Detect which cell encompasses the target text, then output its (x, y) center coordinate. 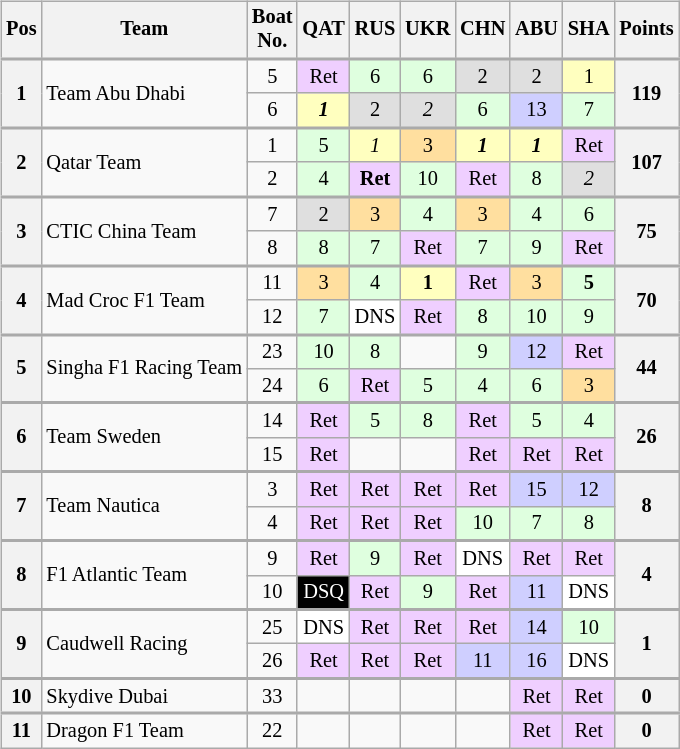
ABU (536, 30)
Skydive Dubai (144, 696)
BoatNo. (272, 30)
Team Nautica (144, 506)
23 (272, 351)
RUS (375, 30)
119 (647, 94)
Caudwell Racing (144, 644)
SHA (589, 30)
Team Sweden (144, 438)
75 (647, 232)
Mad Croc F1 Team (144, 300)
107 (647, 162)
33 (272, 696)
QAT (323, 30)
Dragon F1 Team (144, 731)
Team (144, 30)
Qatar Team (144, 162)
25 (272, 627)
Team Abu Dhabi (144, 94)
F1 Atlantic Team (144, 576)
CTIC China Team (144, 232)
CHN (482, 30)
44 (647, 368)
UKR (428, 30)
Points (647, 30)
Pos (21, 30)
22 (272, 731)
Singha F1 Racing Team (144, 368)
13 (536, 110)
DSQ (323, 592)
24 (272, 386)
16 (536, 661)
70 (647, 300)
